Return the (X, Y) coordinate for the center point of the cell that contains the specified text.  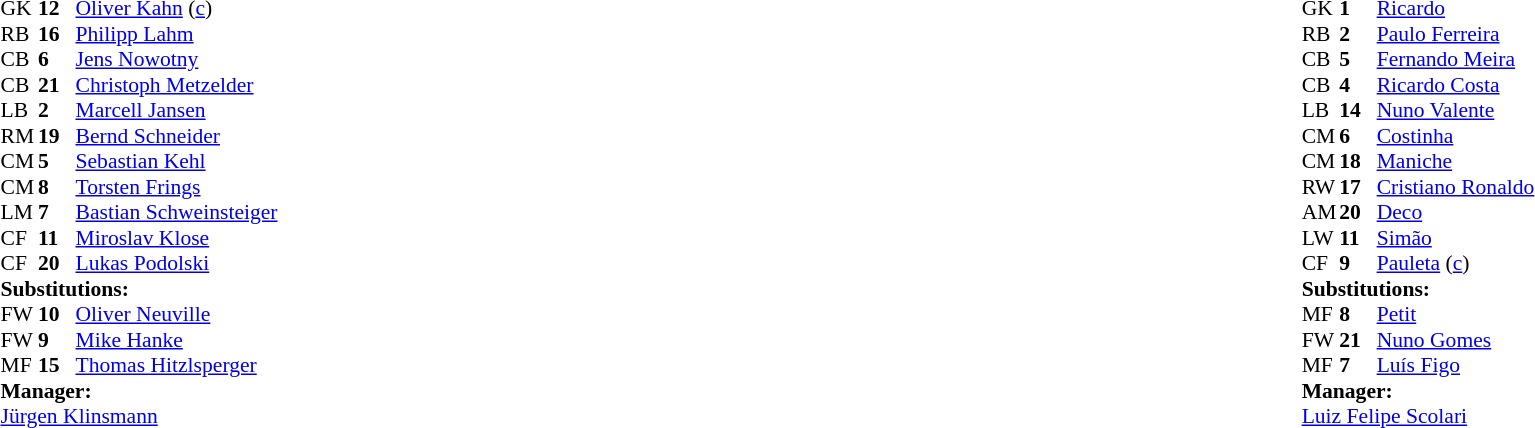
AM (1321, 213)
Petit (1456, 315)
LW (1321, 238)
Christoph Metzelder (177, 85)
15 (57, 365)
Philipp Lahm (177, 34)
Ricardo Costa (1456, 85)
Nuno Gomes (1456, 340)
Bernd Schneider (177, 136)
Torsten Frings (177, 187)
14 (1358, 111)
10 (57, 315)
Jens Nowotny (177, 59)
Miroslav Klose (177, 238)
Oliver Neuville (177, 315)
Pauleta (c) (1456, 263)
19 (57, 136)
Simão (1456, 238)
Luís Figo (1456, 365)
Sebastian Kehl (177, 161)
Mike Hanke (177, 340)
Lukas Podolski (177, 263)
Nuno Valente (1456, 111)
Costinha (1456, 136)
Thomas Hitzlsperger (177, 365)
RM (19, 136)
Cristiano Ronaldo (1456, 187)
16 (57, 34)
17 (1358, 187)
Marcell Jansen (177, 111)
Paulo Ferreira (1456, 34)
RW (1321, 187)
4 (1358, 85)
Bastian Schweinsteiger (177, 213)
18 (1358, 161)
Fernando Meira (1456, 59)
Deco (1456, 213)
Maniche (1456, 161)
LM (19, 213)
